Identify which cell holds the provided text, then report its (x, y) central coordinate. 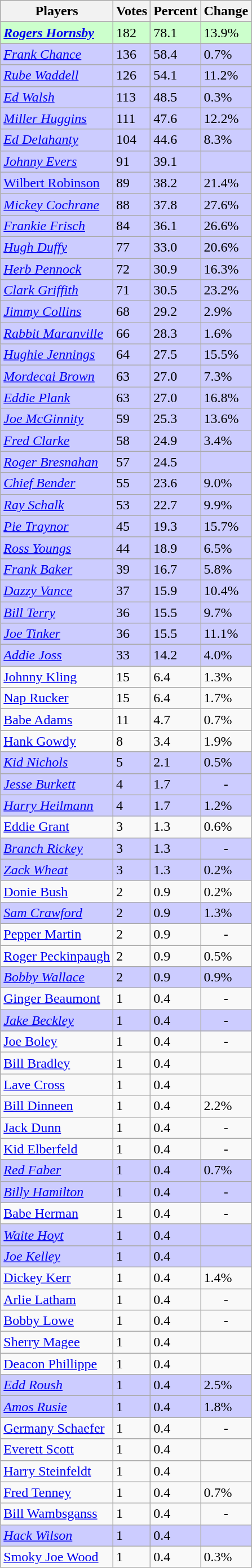
91 (131, 161)
11 (131, 720)
1.6% (226, 333)
45 (131, 526)
9.9% (226, 505)
Bobby Wallace (57, 977)
Ross Youngs (57, 548)
Johnny Evers (57, 161)
47.6 (176, 118)
57 (131, 462)
Everett Scott (57, 1450)
Miller Huggins (57, 118)
0.9% (226, 977)
Roger Peckinpaugh (57, 956)
Frankie Frisch (57, 226)
19.3 (176, 526)
Ray Schalk (57, 505)
Jake Beckley (57, 1020)
Kid Nichols (57, 763)
24.9 (176, 441)
Bill Bradley (57, 1063)
Mickey Cochrane (57, 204)
23.6 (176, 483)
36.1 (176, 226)
Billy Hamilton (57, 1192)
78.1 (176, 33)
12.2% (226, 118)
18.9 (176, 548)
Jimmy Collins (57, 312)
72 (131, 269)
Deacon Phillippe (57, 1364)
Hugh Duffy (57, 247)
33 (131, 655)
Pie Traynor (57, 526)
5.8% (226, 569)
16.3% (226, 269)
Harry Heilmann (57, 805)
Players (57, 11)
44 (131, 548)
3.4% (226, 441)
7.3% (226, 376)
15.5% (226, 355)
28.3 (176, 333)
Lave Cross (57, 1085)
Ed Walsh (57, 97)
Pepper Martin (57, 934)
38.2 (176, 183)
23.2% (226, 290)
Fred Clarke (57, 441)
1.2% (226, 805)
Joe McGinnity (57, 419)
58.4 (176, 54)
Clark Griffith (57, 290)
71 (131, 290)
25.3 (176, 419)
24.5 (176, 462)
11.1% (226, 634)
3.4 (176, 741)
Nap Rucker (57, 698)
1.4% (226, 1278)
84 (131, 226)
68 (131, 312)
Zack Wheat (57, 870)
39 (131, 569)
20.6% (226, 247)
Johnny Kling (57, 677)
30.5 (176, 290)
48.5 (176, 97)
136 (131, 54)
1.7% (226, 698)
Dazzy Vance (57, 591)
Germany Schaefer (57, 1428)
Babe Adams (57, 720)
89 (131, 183)
37.8 (176, 204)
8.3% (226, 140)
Ginger Beaumont (57, 999)
Ed Delahanty (57, 140)
21.4% (226, 183)
Bobby Lowe (57, 1321)
111 (131, 118)
Harry Steinfeldt (57, 1471)
Votes (131, 11)
64 (131, 355)
1.9% (226, 741)
Branch Rickey (57, 848)
Eddie Grant (57, 827)
Bill Wambsganss (57, 1514)
Rube Waddell (57, 76)
Addie Joss (57, 655)
Donie Bush (57, 891)
15.9 (176, 591)
Wilbert Robinson (57, 183)
104 (131, 140)
77 (131, 247)
Joe Boley (57, 1042)
Arlie Latham (57, 1299)
Bill Dinneen (57, 1106)
Joe Tinker (57, 634)
Hack Wilson (57, 1535)
Hank Gowdy (57, 741)
Red Faber (57, 1170)
Eddie Plank (57, 398)
Waite Hoyt (57, 1235)
37 (131, 591)
Herb Pennock (57, 269)
Kid Elberfeld (57, 1149)
Sam Crawford (57, 913)
182 (131, 33)
2.9% (226, 312)
2.2% (226, 1106)
Bill Terry (57, 612)
0.6% (226, 827)
Dickey Kerr (57, 1278)
2.5% (226, 1385)
11.2% (226, 76)
Fred Tenney (57, 1492)
Mordecai Brown (57, 376)
Rogers Hornsby (57, 33)
16.7 (176, 569)
30.9 (176, 269)
88 (131, 204)
58 (131, 441)
53 (131, 505)
29.2 (176, 312)
Edd Roush (57, 1385)
6.5% (226, 548)
13.6% (226, 419)
44.6 (176, 140)
Roger Bresnahan (57, 462)
Jack Dunn (57, 1127)
1.8% (226, 1407)
27.5 (176, 355)
33.0 (176, 247)
39.1 (176, 161)
4.0% (226, 655)
Amos Rusie (57, 1407)
54.1 (176, 76)
Percent (176, 11)
2.1 (176, 763)
9.0% (226, 483)
14.2 (176, 655)
16.8% (226, 398)
9.7% (226, 612)
15.7% (226, 526)
Jesse Burkett (57, 784)
8 (131, 741)
22.7 (176, 505)
Babe Herman (57, 1213)
10.4% (226, 591)
66 (131, 333)
113 (131, 97)
55 (131, 483)
13.9% (226, 33)
4.7 (176, 720)
126 (131, 76)
Frank Baker (57, 569)
Change (226, 11)
26.6% (226, 226)
5 (131, 763)
Sherry Magee (57, 1342)
Smoky Joe Wood (57, 1557)
Hughie Jennings (57, 355)
27.6% (226, 204)
Chief Bender (57, 483)
Frank Chance (57, 54)
59 (131, 419)
Joe Kelley (57, 1256)
Rabbit Maranville (57, 333)
